Identify which cell holds the provided text, then report its [x, y] central coordinate. 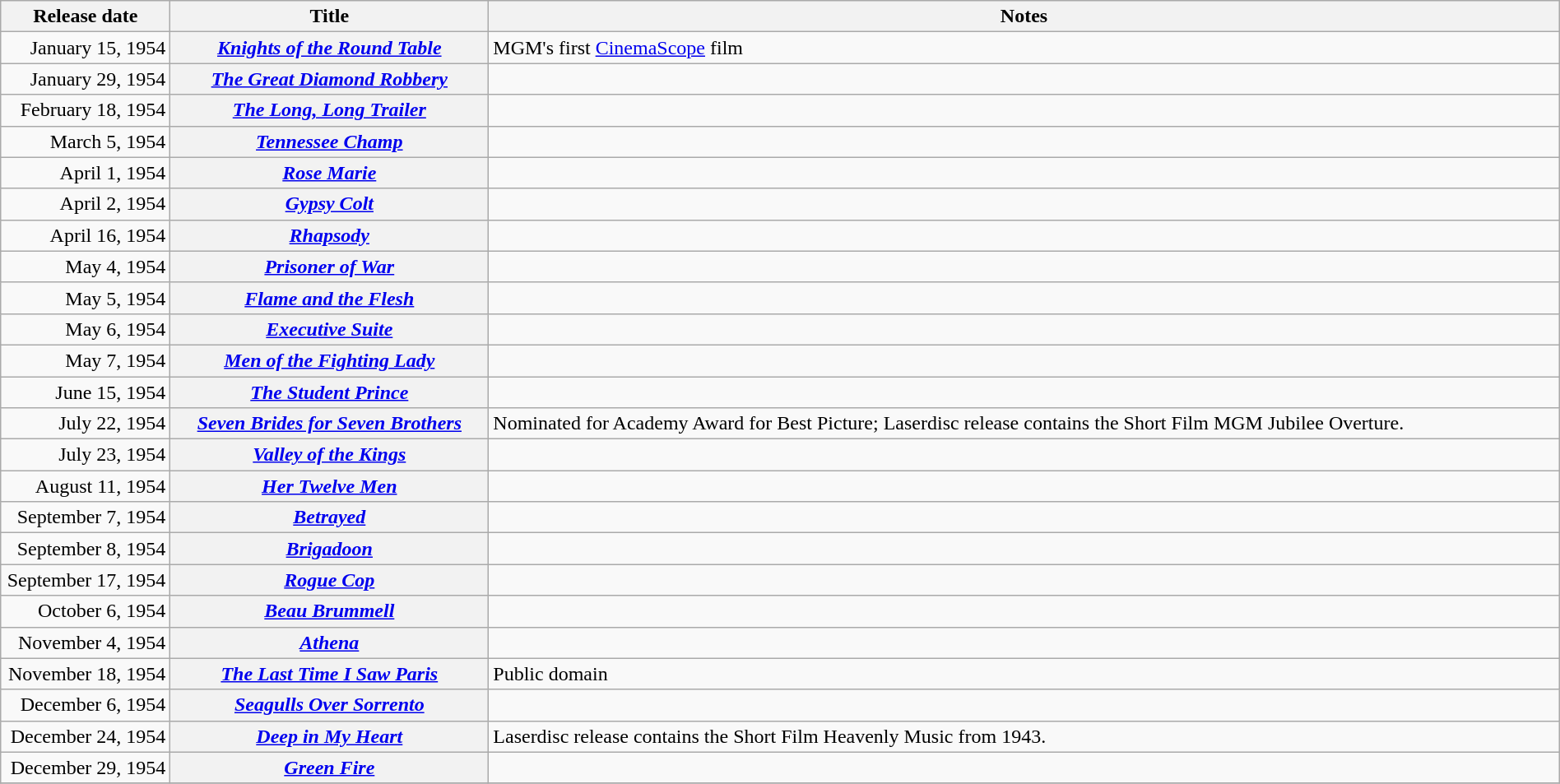
April 16, 1954 [86, 235]
The Last Time I Saw Paris [329, 674]
Tennessee Champ [329, 141]
Beau Brummell [329, 611]
May 5, 1954 [86, 298]
May 6, 1954 [86, 329]
January 29, 1954 [86, 79]
The Great Diamond Robbery [329, 79]
Brigadoon [329, 549]
December 6, 1954 [86, 705]
May 4, 1954 [86, 267]
The Student Prince [329, 392]
September 17, 1954 [86, 580]
Executive Suite [329, 329]
Seven Brides for Seven Brothers [329, 424]
Valley of the Kings [329, 455]
Public domain [1024, 674]
Knights of the Round Table [329, 48]
June 15, 1954 [86, 392]
November 18, 1954 [86, 674]
Nominated for Academy Award for Best Picture; Laserdisc release contains the Short Film MGM Jubilee Overture. [1024, 424]
November 4, 1954 [86, 643]
Flame and the Flesh [329, 298]
Notes [1024, 16]
MGM's first CinemaScope film [1024, 48]
Rogue Cop [329, 580]
December 24, 1954 [86, 736]
March 5, 1954 [86, 141]
Rose Marie [329, 173]
May 7, 1954 [86, 360]
Release date [86, 16]
Gypsy Colt [329, 204]
September 8, 1954 [86, 549]
July 23, 1954 [86, 455]
The Long, Long Trailer [329, 110]
December 29, 1954 [86, 768]
Laserdisc release contains the Short Film Heavenly Music from 1943. [1024, 736]
February 18, 1954 [86, 110]
Betrayed [329, 517]
January 15, 1954 [86, 48]
Title [329, 16]
Prisoner of War [329, 267]
Deep in My Heart [329, 736]
August 11, 1954 [86, 486]
April 2, 1954 [86, 204]
Men of the Fighting Lady [329, 360]
September 7, 1954 [86, 517]
Green Fire [329, 768]
Her Twelve Men [329, 486]
July 22, 1954 [86, 424]
April 1, 1954 [86, 173]
October 6, 1954 [86, 611]
Seagulls Over Sorrento [329, 705]
Athena [329, 643]
Rhapsody [329, 235]
